Pinpoint the cell where the given text exists, returning its (X, Y) midpoint coordinate. 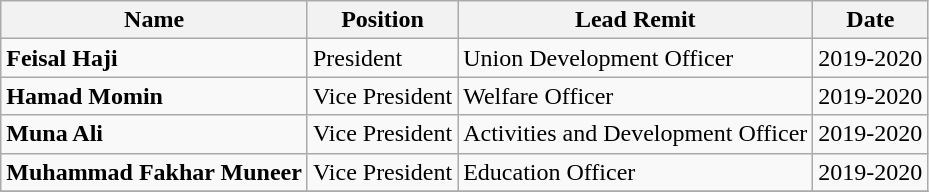
Hamad Momin (154, 96)
Union Development Officer (636, 58)
Muhammad Fakhar Muneer (154, 172)
President (382, 58)
Education Officer (636, 172)
Date (870, 20)
Welfare Officer (636, 96)
Activities and Development Officer (636, 134)
Feisal Haji (154, 58)
Position (382, 20)
Lead Remit (636, 20)
Name (154, 20)
Muna Ali (154, 134)
